Capture the cell that displays the provided text and extract its (x, y) central coordinate. 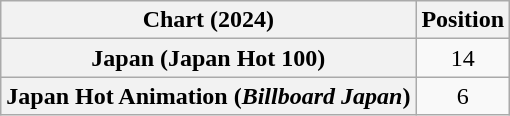
14 (463, 58)
Japan (Japan Hot 100) (208, 58)
6 (463, 96)
Position (463, 20)
Japan Hot Animation (Billboard Japan) (208, 96)
Chart (2024) (208, 20)
